Return [x, y] of the center of cell containing provided text 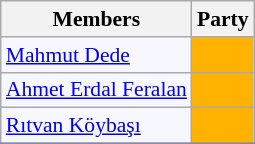
Members [96, 19]
Ahmet Erdal Feralan [96, 90]
Rıtvan Köybaşı [96, 126]
Party [223, 19]
Mahmut Dede [96, 55]
